Search for the cell housing the specified text and yield its (x, y) center coordinate. 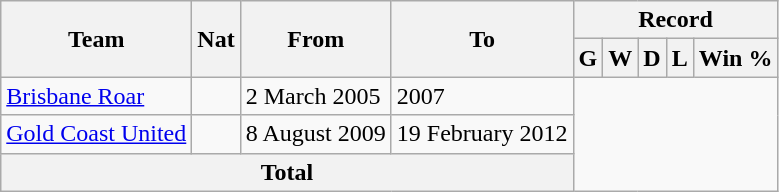
Total (287, 172)
G (588, 58)
Brisbane Roar (96, 96)
Team (96, 39)
W (620, 58)
From (316, 39)
To (482, 39)
L (680, 58)
D (652, 58)
2 March 2005 (316, 96)
8 August 2009 (316, 134)
Win % (736, 58)
19 February 2012 (482, 134)
2007 (482, 96)
Gold Coast United (96, 134)
Nat (216, 39)
Record (676, 20)
